Return the (X, Y) coordinate for the center point of the cell that contains the specified text.  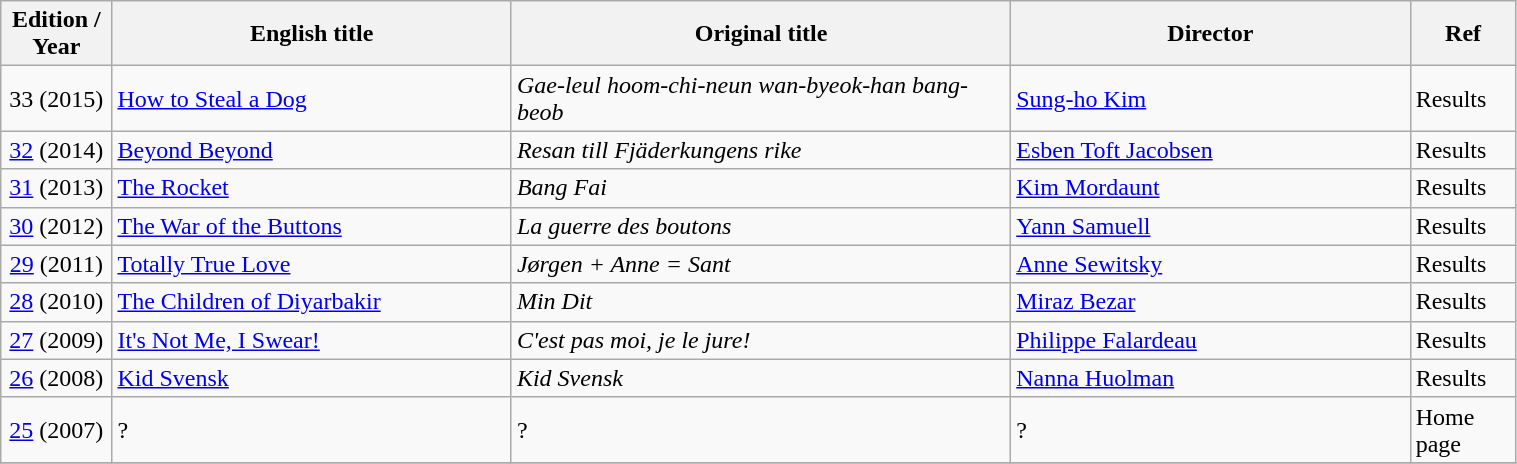
30 (2012) (56, 226)
The Rocket (312, 188)
Philippe Falardeau (1210, 340)
Totally True Love (312, 264)
Ref (1463, 34)
La guerre des boutons (760, 226)
32 (2014) (56, 150)
Original title (760, 34)
29 (2011) (56, 264)
Gae-leul hoom-chi-neun wan-byeok-han bang-beob (760, 98)
Nanna Huolman (1210, 378)
26 (2008) (56, 378)
Jørgen + Anne = Sant (760, 264)
Esben Toft Jacobsen (1210, 150)
How to Steal a Dog (312, 98)
C'est pas moi, je le jure! (760, 340)
It's Not Me, I Swear! (312, 340)
English title (312, 34)
Min Dit (760, 302)
27 (2009) (56, 340)
Bang Fai (760, 188)
Home page (1463, 430)
28 (2010) (56, 302)
Resan till Fjäderkungens rike (760, 150)
Yann Samuell (1210, 226)
25 (2007) (56, 430)
Director (1210, 34)
Kim Mordaunt (1210, 188)
Sung-ho Kim (1210, 98)
31 (2013) (56, 188)
33 (2015) (56, 98)
The Children of Diyarbakir (312, 302)
Anne Sewitsky (1210, 264)
Miraz Bezar (1210, 302)
The War of the Buttons (312, 226)
Beyond Beyond (312, 150)
Edition / Year (56, 34)
